Return the [x, y] coordinate for the center point of the cell that contains the specified text.  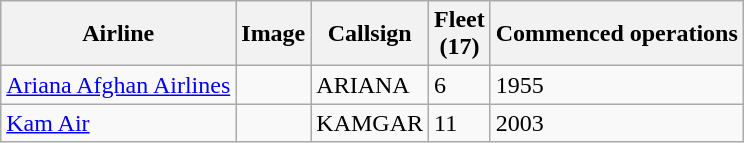
6 [460, 85]
1955 [616, 85]
Ariana Afghan Airlines [118, 85]
Fleet(17) [460, 34]
Airline [118, 34]
Callsign [370, 34]
2003 [616, 123]
ARIANA [370, 85]
KAMGAR [370, 123]
Image [274, 34]
Kam Air [118, 123]
11 [460, 123]
Commenced operations [616, 34]
